Detect which cell encompasses the target text, then output its [X, Y] center coordinate. 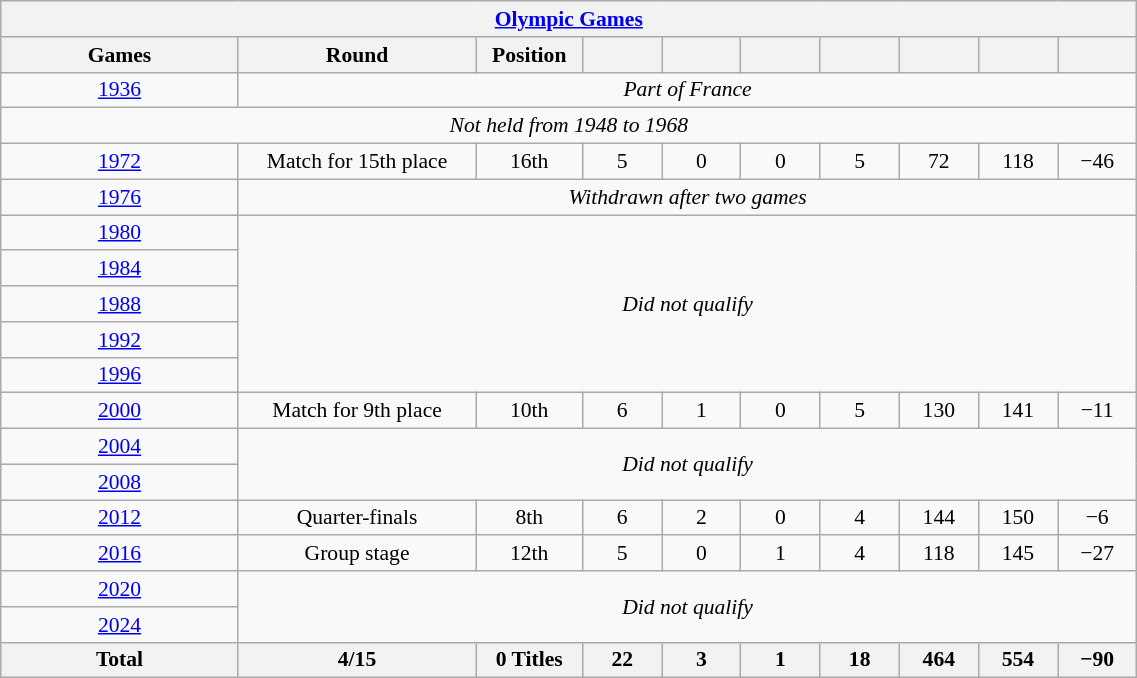
18 [860, 660]
Withdrawn after two games [688, 197]
Group stage [357, 554]
−46 [1098, 162]
3 [702, 660]
2020 [120, 589]
144 [938, 518]
72 [938, 162]
554 [1018, 660]
Not held from 1948 to 1968 [569, 126]
1988 [120, 304]
141 [1018, 411]
1992 [120, 340]
2004 [120, 447]
130 [938, 411]
2 [702, 518]
Round [357, 55]
Position [530, 55]
10th [530, 411]
1976 [120, 197]
Quarter-finals [357, 518]
−6 [1098, 518]
2016 [120, 554]
1984 [120, 269]
−90 [1098, 660]
Total [120, 660]
Match for 15th place [357, 162]
1980 [120, 233]
Match for 9th place [357, 411]
145 [1018, 554]
4/15 [357, 660]
Games [120, 55]
Part of France [688, 90]
−27 [1098, 554]
16th [530, 162]
2024 [120, 625]
1972 [120, 162]
12th [530, 554]
150 [1018, 518]
464 [938, 660]
8th [530, 518]
1936 [120, 90]
22 [622, 660]
0 Titles [530, 660]
Olympic Games [569, 19]
2000 [120, 411]
2008 [120, 482]
−11 [1098, 411]
2012 [120, 518]
1996 [120, 375]
